Search for the cell housing the specified text and yield its [x, y] center coordinate. 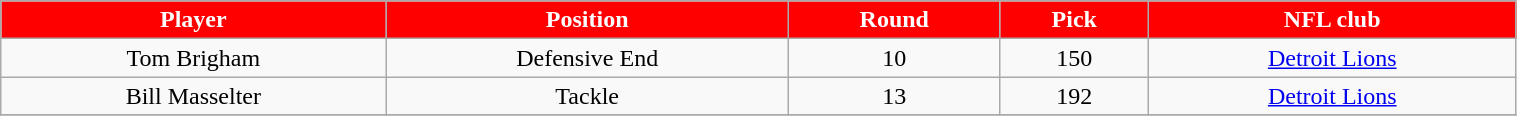
Round [894, 20]
150 [1074, 58]
Player [194, 20]
10 [894, 58]
13 [894, 96]
Defensive End [588, 58]
Position [588, 20]
Bill Masselter [194, 96]
NFL club [1332, 20]
Pick [1074, 20]
192 [1074, 96]
Tackle [588, 96]
Tom Brigham [194, 58]
